Find where the given text appears and provide that cell's center as [X, Y] coordinate. 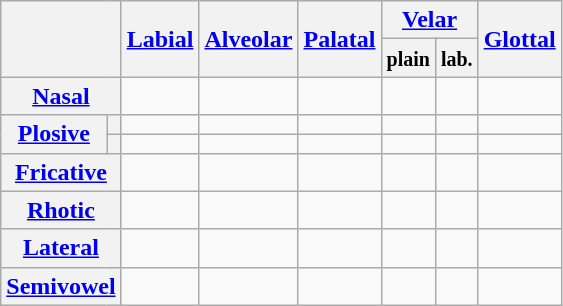
Velar [430, 20]
Glottal [520, 39]
Rhotic [61, 210]
Palatal [340, 39]
lab. [456, 58]
Plosive [54, 134]
Labial [160, 39]
Fricative [61, 172]
Alveolar [248, 39]
plain [408, 58]
Nasal [61, 96]
Semivowel [61, 286]
Lateral [61, 248]
